Determine the [X, Y] coordinate at the center of the cell enclosing the given text.  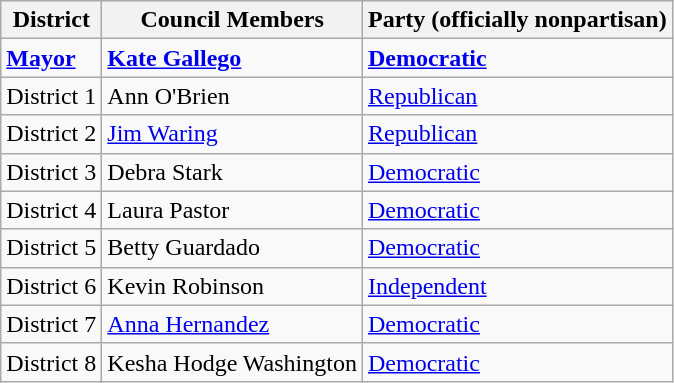
District 4 [52, 210]
District 6 [52, 286]
District 7 [52, 324]
Kate Gallego [232, 58]
Anna Hernandez [232, 324]
Council Members [232, 20]
Ann O'Brien [232, 96]
Kevin Robinson [232, 286]
District 2 [52, 134]
Kesha Hodge Washington [232, 362]
Jim Waring [232, 134]
District 1 [52, 96]
Party (officially nonpartisan) [517, 20]
District 8 [52, 362]
Independent [517, 286]
District 5 [52, 248]
District [52, 20]
Mayor [52, 58]
District 3 [52, 172]
Debra Stark [232, 172]
Laura Pastor [232, 210]
Betty Guardado [232, 248]
